Locate the cell with the specified text and output its (X, Y) center coordinate. 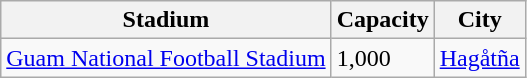
Guam National Football Stadium (166, 58)
Capacity (382, 20)
Hagåtña (480, 58)
City (480, 20)
Stadium (166, 20)
1,000 (382, 58)
